Locate the cell with the specified text and output its [x, y] center coordinate. 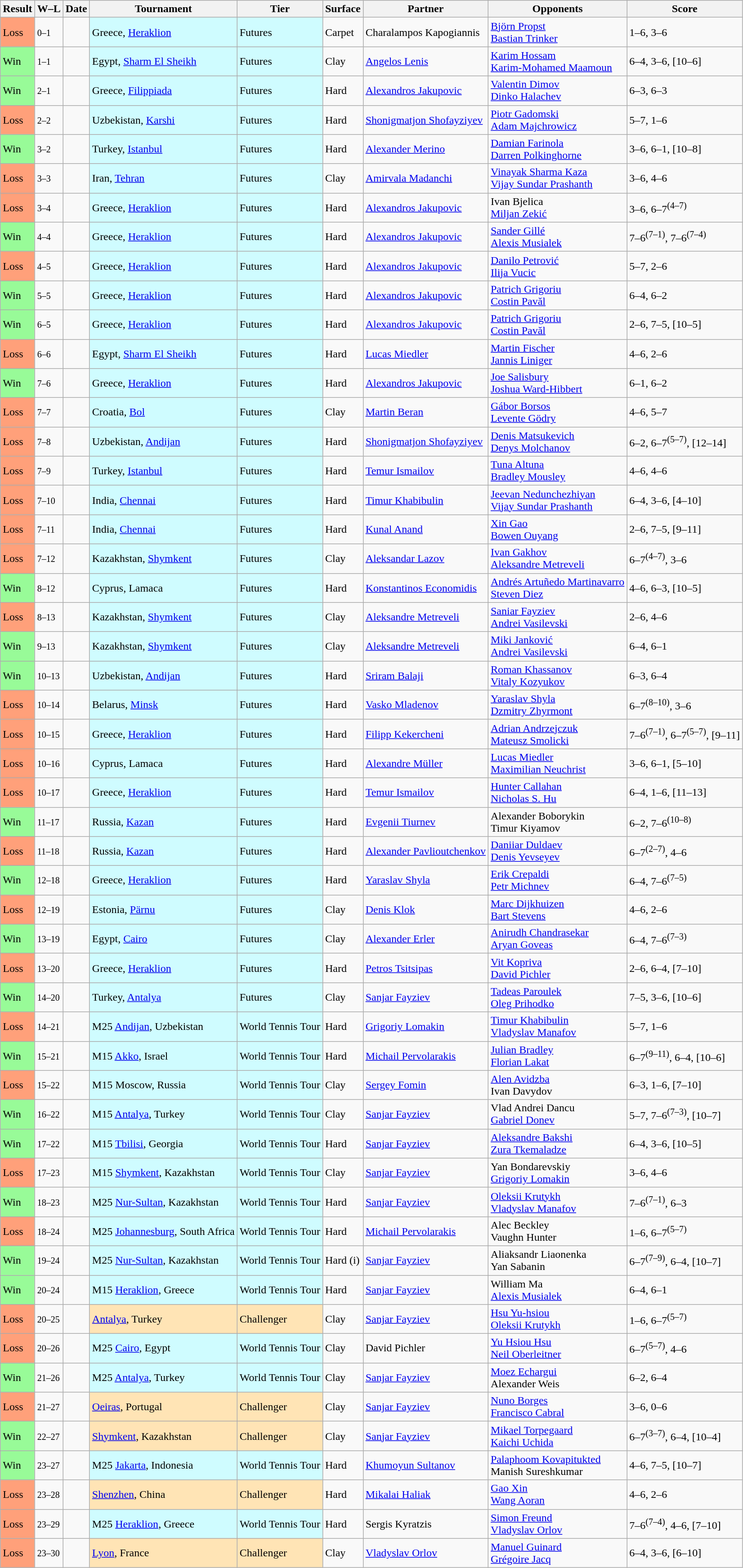
Hsu Yu-hsiou Oleksii Krutykh [557, 1319]
Palaphoom Kovapitukted Manish Sureshkumar [557, 1466]
23–28 [49, 1494]
7–6 [49, 383]
M25 Antalya, Turkey [163, 1377]
Evgenii Tiurnev [425, 822]
Julian Bradley Florian Lakat [557, 1056]
Tadeas Paroulek Oleg Prihodko [557, 997]
Björn Propst Bastian Trinker [557, 32]
Vlad Andrei Dancu Gabriel Donev [557, 1114]
4–6, 4–6 [685, 471]
Xin Gao Bowen Ouyang [557, 530]
4–6, 6–3, [10–5] [685, 588]
10–17 [49, 792]
3–6, 6–7(4–7) [685, 208]
6–4, 3–6, [4–10] [685, 500]
W–L [49, 9]
Uzbekistan, Karshi [163, 120]
6–3, 6–4 [685, 675]
6–7(9–11), 6–4, [10–6] [685, 1056]
Vladyslav Orlov [425, 1553]
Moez Echargui Alexander Weis [557, 1377]
15–22 [49, 1085]
Daniiar Duldaev Denis Yevseyev [557, 851]
M25 Johannesburg, South Africa [163, 1231]
6–4, 7–6(7–3) [685, 939]
Iran, Tehran [163, 178]
Shymkent, Kazakhstan [163, 1436]
6–7(5–7), 4–6 [685, 1349]
12–18 [49, 880]
9–13 [49, 646]
Andrés Artuñedo Martinavarro Steven Diez [557, 588]
3–3 [49, 178]
Amirvala Madanchi [425, 178]
3–6, 0–6 [685, 1407]
7–9 [49, 471]
5–5 [49, 295]
6–4, 1–6, [11–13] [685, 792]
7–6(7–1), 6–3 [685, 1202]
Hunter Callahan Nicholas S. Hu [557, 792]
8–12 [49, 588]
Angelos Lenis [425, 61]
Khumoyun Sultanov [425, 1466]
Result [18, 9]
6–2, 7–6(10–8) [685, 822]
7–12 [49, 558]
Date [76, 9]
14–21 [49, 1027]
1–6, 3–6 [685, 32]
17–23 [49, 1172]
Valentin Dimov Dinko Halachev [557, 91]
18–24 [49, 1231]
Greece, Filippiada [163, 91]
Aleksandre Bakshi Zura Tkemaladze [557, 1144]
12–19 [49, 910]
6–5 [49, 325]
7–11 [49, 530]
23–29 [49, 1524]
Score [685, 9]
Ivan Gakhov Aleksandre Metreveli [557, 558]
Vinayak Sharma Kaza Vijay Sundar Prashanth [557, 178]
Erik Crepaldi Petr Michnev [557, 880]
3–2 [49, 149]
Carpet [343, 32]
Tournament [163, 9]
14–20 [49, 997]
17–22 [49, 1144]
6–7(7–9), 6–4, [10–7] [685, 1261]
7–5, 3–6, [10–6] [685, 997]
Ivan Bjelica Miljan Zekić [557, 208]
11–17 [49, 822]
M25 Cairo, Egypt [163, 1349]
6–4, 6–2 [685, 295]
7–7 [49, 413]
4–6, 5–7 [685, 413]
Alen Avidzba Ivan Davydov [557, 1085]
2–6, 6–4, [7–10] [685, 968]
6–7(8–10), 3–6 [685, 705]
6–3, 1–6, [7–10] [685, 1085]
10–14 [49, 705]
10–13 [49, 675]
21–27 [49, 1407]
4–6, 7–5, [10–7] [685, 1466]
Shenzhen, China [163, 1494]
Denis Matsukevich Denys Molchanov [557, 441]
23–27 [49, 1466]
Timur Khabibulin Vladyslav Manafov [557, 1027]
18–23 [49, 1202]
Karim Hossam Karim-Mohamed Maamoun [557, 61]
Aleksandar Lazov [425, 558]
0–1 [49, 32]
6–4, 3–6, [6–10] [685, 1553]
Sergey Fomin [425, 1085]
M15 Tbilisi, Georgia [163, 1144]
Lucas Miedler [425, 353]
Sander Gillé Alexis Musialek [557, 236]
Filipp Kekercheni [425, 734]
Saniar Fayziev Andrei Vasilevski [557, 617]
David Pichler [425, 1349]
8–13 [49, 617]
19–24 [49, 1261]
Tuna Altuna Bradley Mousley [557, 471]
M25 Jakarta, Indonesia [163, 1466]
Anirudh Chandrasekar Aryan Goveas [557, 939]
Charalampos Kapogiannis [425, 32]
2–6, 4–6 [685, 617]
Alexandre Müller [425, 763]
1–1 [49, 61]
Alexander Pavlioutchenkov [425, 851]
Martin Fischer Jannis Liniger [557, 353]
21–26 [49, 1377]
Gao Xin Wang Aoran [557, 1494]
Martin Beran [425, 413]
M15 Antalya, Turkey [163, 1114]
Estonia, Pärnu [163, 910]
4–5 [49, 266]
6–1, 6–2 [685, 383]
Nuno Borges Francisco Cabral [557, 1407]
Piotr Gadomski Adam Majchrowicz [557, 120]
6–7(2–7), 4–6 [685, 851]
23–30 [49, 1553]
6–4, 3–6, [10–6] [685, 61]
22–27 [49, 1436]
20–25 [49, 1319]
Surface [343, 9]
Belarus, Minsk [163, 705]
Tier [280, 9]
Timur Khabibulin [425, 500]
6–7(4–7), 3–6 [685, 558]
M15 Heraklion, Greece [163, 1289]
Konstantinos Economidis [425, 588]
Aliaksandr Liaonenka Yan Sabanin [557, 1261]
6–6 [49, 353]
Yaraslav Shyla Dzmitry Zhyrmont [557, 705]
Hard (i) [343, 1261]
Marc Dijkhuizen Bart Stevens [557, 910]
Alexander Boborykin Timur Kiyamov [557, 822]
13–19 [49, 939]
M15 Akko, Israel [163, 1056]
Yu Hsiou Hsu Neil Oberleitner [557, 1349]
6–2, 6–7(5–7), [12–14] [685, 441]
Oleksii Krutykh Vladyslav Manafov [557, 1202]
Grigoriy Lomakin [425, 1027]
Yaraslav Shyla [425, 880]
20–24 [49, 1289]
M15 Shymkent, Kazakhstan [163, 1172]
Damian Farinola Darren Polkinghorne [557, 149]
Mikael Torpegaard Kaichi Uchida [557, 1436]
7–6(7–4), 4–6, [7–10] [685, 1524]
7–10 [49, 500]
Denis Klok [425, 910]
6–4, 7–6(7–5) [685, 880]
10–15 [49, 734]
M15 Moscow, Russia [163, 1085]
Egypt, Cairo [163, 939]
5–7, 2–6 [685, 266]
Simon Freund Vladyslav Orlov [557, 1524]
Adrian Andrzejczuk Mateusz Smolicki [557, 734]
6–2, 6–4 [685, 1377]
Mikalai Haliak [425, 1494]
Turkey, Antalya [163, 997]
Petros Tsitsipas [425, 968]
Croatia, Bol [163, 413]
Alexander Merino [425, 149]
Partner [425, 9]
10–16 [49, 763]
Opponents [557, 9]
11–18 [49, 851]
2–6, 7–5, [10–5] [685, 325]
Lyon, France [163, 1553]
Oeiras, Portugal [163, 1407]
Gábor Borsos Levente Gödry [557, 413]
Joe Salisbury Joshua Ward-Hibbert [557, 383]
William Ma Alexis Musialek [557, 1289]
Alec Beckley Vaughn Hunter [557, 1231]
6–7(3–7), 6–4, [10–4] [685, 1436]
Kunal Anand [425, 530]
7–8 [49, 441]
Miki Janković Andrei Vasilevski [557, 646]
Vasko Mladenov [425, 705]
Jeevan Nedunchezhiyan Vijay Sundar Prashanth [557, 500]
Alexander Erler [425, 939]
7–6(7–1), 7–6(7–4) [685, 236]
2–2 [49, 120]
Roman Khassanov Vitaly Kozyukov [557, 675]
Yan Bondarevskiy Grigoriy Lomakin [557, 1172]
Lucas MiedlerMaximilian Neuchrist [557, 763]
15–21 [49, 1056]
Antalya, Turkey [163, 1319]
3–6, 6–1, [10–8] [685, 149]
2–6, 7–5, [9–11] [685, 530]
Danilo Petrović Ilija Vucic [557, 266]
6–4, 3–6, [10–5] [685, 1144]
M25 Heraklion, Greece [163, 1524]
4–4 [49, 236]
2–1 [49, 91]
Sriram Balaji [425, 675]
M25 Andijan, Uzbekistan [163, 1027]
3–4 [49, 208]
20–26 [49, 1349]
16–22 [49, 1114]
7–6(7–1), 6–7(5–7), [9–11] [685, 734]
Manuel Guinard Grégoire Jacq [557, 1553]
Vit Kopriva David Pichler [557, 968]
6–3, 6–3 [685, 91]
13–20 [49, 968]
5–7, 7–6(7–3), [10–7] [685, 1114]
3–6, 6–1, [5–10] [685, 763]
Sergis Kyratzis [425, 1524]
